Output the [x, y] coordinate of the center of the cell containing the given text.  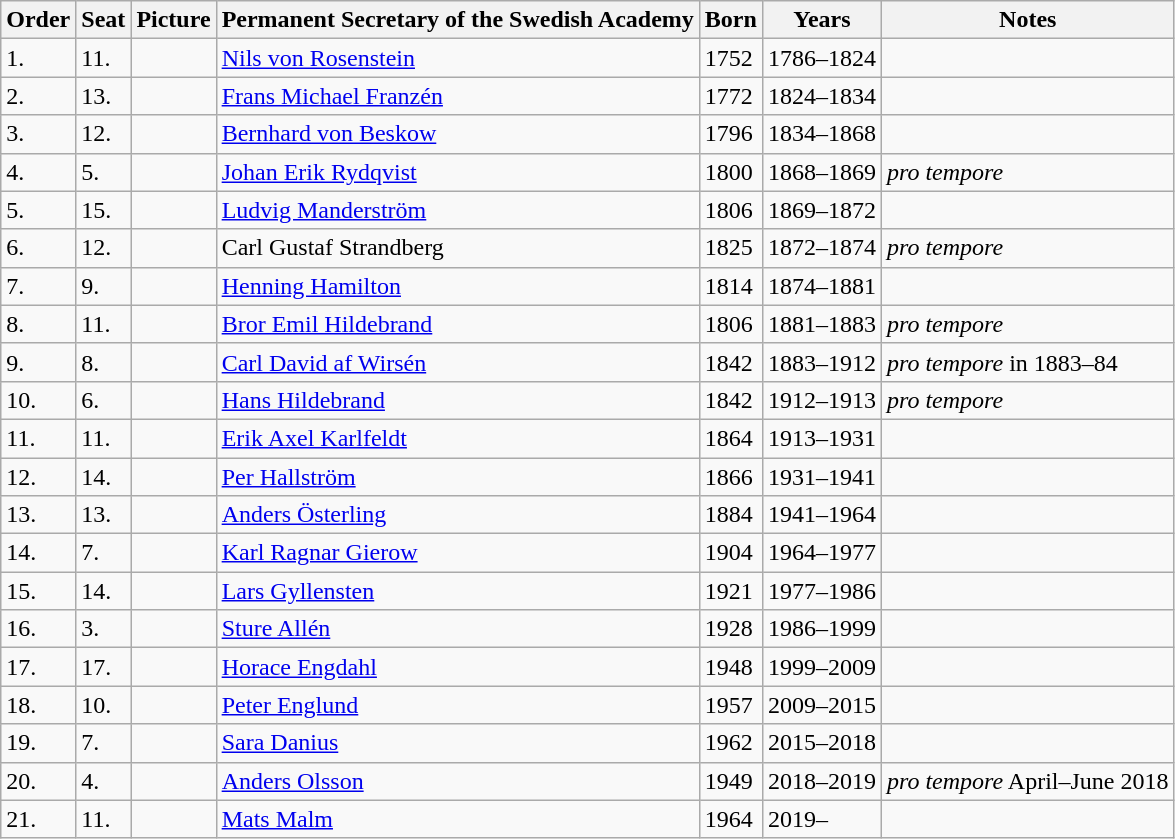
1866 [730, 477]
1824–1834 [822, 96]
1904 [730, 553]
2019– [822, 819]
1. [38, 58]
Karl Ragnar Gierow [458, 553]
1834–1868 [822, 134]
Sture Allén [458, 629]
1913–1931 [822, 438]
Seat [104, 20]
Notes [1028, 20]
Carl David af Wirsén [458, 362]
20. [38, 781]
Bernhard von Beskow [458, 134]
Order [38, 20]
Lars Gyllensten [458, 591]
18. [38, 705]
1752 [730, 58]
1928 [730, 629]
1883–1912 [822, 362]
Sara Danius [458, 743]
Years [822, 20]
Anders Olsson [458, 781]
1868–1869 [822, 172]
21. [38, 819]
1912–1913 [822, 400]
1977–1986 [822, 591]
1964–1977 [822, 553]
Erik Axel Karlfeldt [458, 438]
Permanent Secretary of the Swedish Academy [458, 20]
Peter Englund [458, 705]
Ludvig Manderström [458, 210]
1772 [730, 96]
pro tempore in 1883–84 [1028, 362]
Picture [174, 20]
1825 [730, 248]
19. [38, 743]
1814 [730, 286]
1986–1999 [822, 629]
1874–1881 [822, 286]
2018–2019 [822, 781]
Johan Erik Rydqvist [458, 172]
1872–1874 [822, 248]
1957 [730, 705]
1931–1941 [822, 477]
Nils von Rosenstein [458, 58]
1921 [730, 591]
2015–2018 [822, 743]
1949 [730, 781]
1999–2009 [822, 667]
2. [38, 96]
Carl Gustaf Strandberg [458, 248]
1786–1824 [822, 58]
1962 [730, 743]
1948 [730, 667]
1881–1883 [822, 324]
1869–1872 [822, 210]
Anders Österling [458, 515]
2009–2015 [822, 705]
Henning Hamilton [458, 286]
1864 [730, 438]
Frans Michael Franzén [458, 96]
1941–1964 [822, 515]
1884 [730, 515]
Per Hallström [458, 477]
16. [38, 629]
1800 [730, 172]
pro tempore April–June 2018 [1028, 781]
Mats Malm [458, 819]
1796 [730, 134]
Horace Engdahl [458, 667]
Bror Emil Hildebrand [458, 324]
1964 [730, 819]
Hans Hildebrand [458, 400]
Born [730, 20]
